Find where the given text appears and provide that cell's center as (x, y) coordinate. 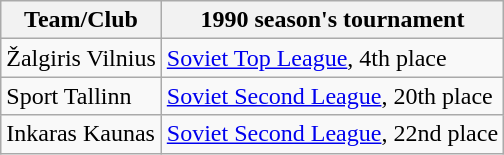
Soviet Top League, 4th place (332, 58)
1990 season's tournament (332, 20)
Soviet Second League, 22nd place (332, 134)
Soviet Second League, 20th place (332, 96)
Team/Club (82, 20)
Žalgiris Vilnius (82, 58)
Inkaras Kaunas (82, 134)
Sport Tallinn (82, 96)
